Capture the cell that displays the provided text and extract its [x, y] central coordinate. 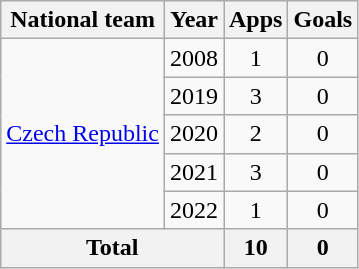
2008 [194, 58]
10 [256, 248]
Czech Republic [83, 134]
Total [112, 248]
Apps [256, 20]
2022 [194, 210]
National team [83, 20]
2021 [194, 172]
2 [256, 134]
Goals [323, 20]
2020 [194, 134]
Year [194, 20]
2019 [194, 96]
